Output the [x, y] coordinate of the center of the cell containing the given text.  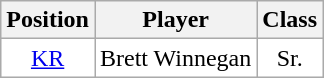
Class [290, 20]
Sr. [290, 58]
Position [48, 20]
Brett Winnegan [175, 58]
Player [175, 20]
KR [48, 58]
